Determine the (X, Y) coordinate at the center of the cell enclosing the given text.  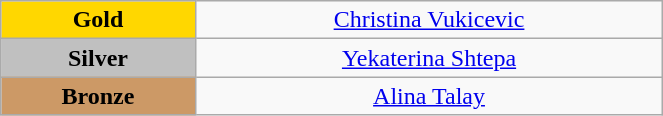
Silver (98, 58)
Christina Vukicevic (429, 20)
Yekaterina Shtepa (429, 58)
Bronze (98, 96)
Alina Talay (429, 96)
Gold (98, 20)
